Locate the cell with the specified text and output its [X, Y] center coordinate. 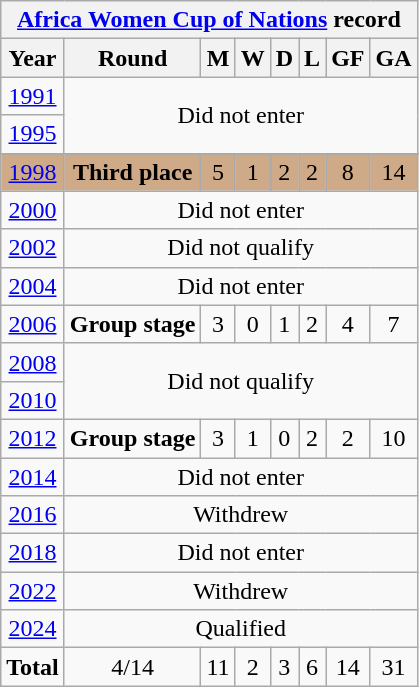
1995 [33, 134]
2010 [33, 400]
Total [33, 667]
1998 [33, 172]
2014 [33, 477]
10 [394, 438]
Qualified [240, 629]
1991 [33, 96]
W [252, 58]
L [312, 58]
2000 [33, 210]
31 [394, 667]
5 [218, 172]
GA [394, 58]
Round [132, 58]
2004 [33, 286]
2022 [33, 591]
Third place [132, 172]
2016 [33, 515]
11 [218, 667]
2012 [33, 438]
GF [348, 58]
6 [312, 667]
2024 [33, 629]
D [284, 58]
Africa Women Cup of Nations record [209, 20]
2002 [33, 248]
M [218, 58]
2008 [33, 362]
4 [348, 324]
8 [348, 172]
7 [394, 324]
2006 [33, 324]
Year [33, 58]
2018 [33, 553]
4/14 [132, 667]
